Determine the [x, y] coordinate at the center of the cell enclosing the given text.  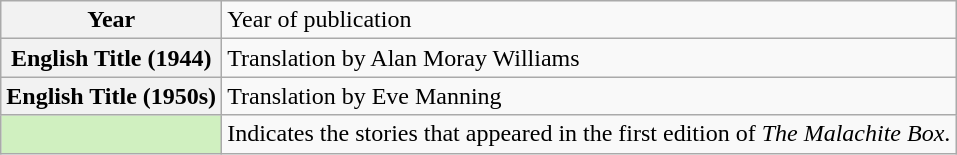
Year of publication [589, 20]
Translation by Eve Manning [589, 96]
English Title (1944) [112, 58]
Year [112, 20]
Translation by Alan Moray Williams [589, 58]
English Title (1950s) [112, 96]
Indicates the stories that appeared in the first edition of The Malachite Box. [589, 134]
